Pinpoint the cell where the given text exists, returning its (x, y) midpoint coordinate. 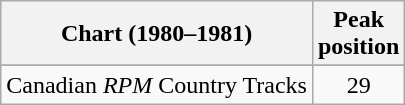
Peakposition (358, 34)
Chart (1980–1981) (157, 34)
Canadian RPM Country Tracks (157, 85)
29 (358, 85)
